Provide the (x, y) coordinate of the cell's center where the given text is located.  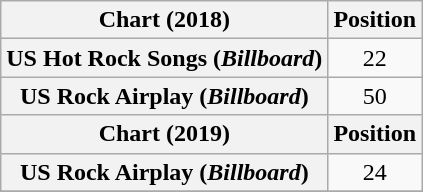
US Hot Rock Songs (Billboard) (164, 58)
50 (375, 96)
24 (375, 172)
Chart (2018) (164, 20)
Chart (2019) (164, 134)
22 (375, 58)
